Locate the cell with the specified text and output its (x, y) center coordinate. 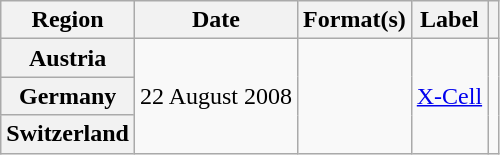
X-Cell (449, 96)
Format(s) (355, 20)
Germany (68, 96)
22 August 2008 (216, 96)
Austria (68, 58)
Region (68, 20)
Date (216, 20)
Label (449, 20)
Switzerland (68, 134)
